Find where the given text appears and provide that cell's center as [X, Y] coordinate. 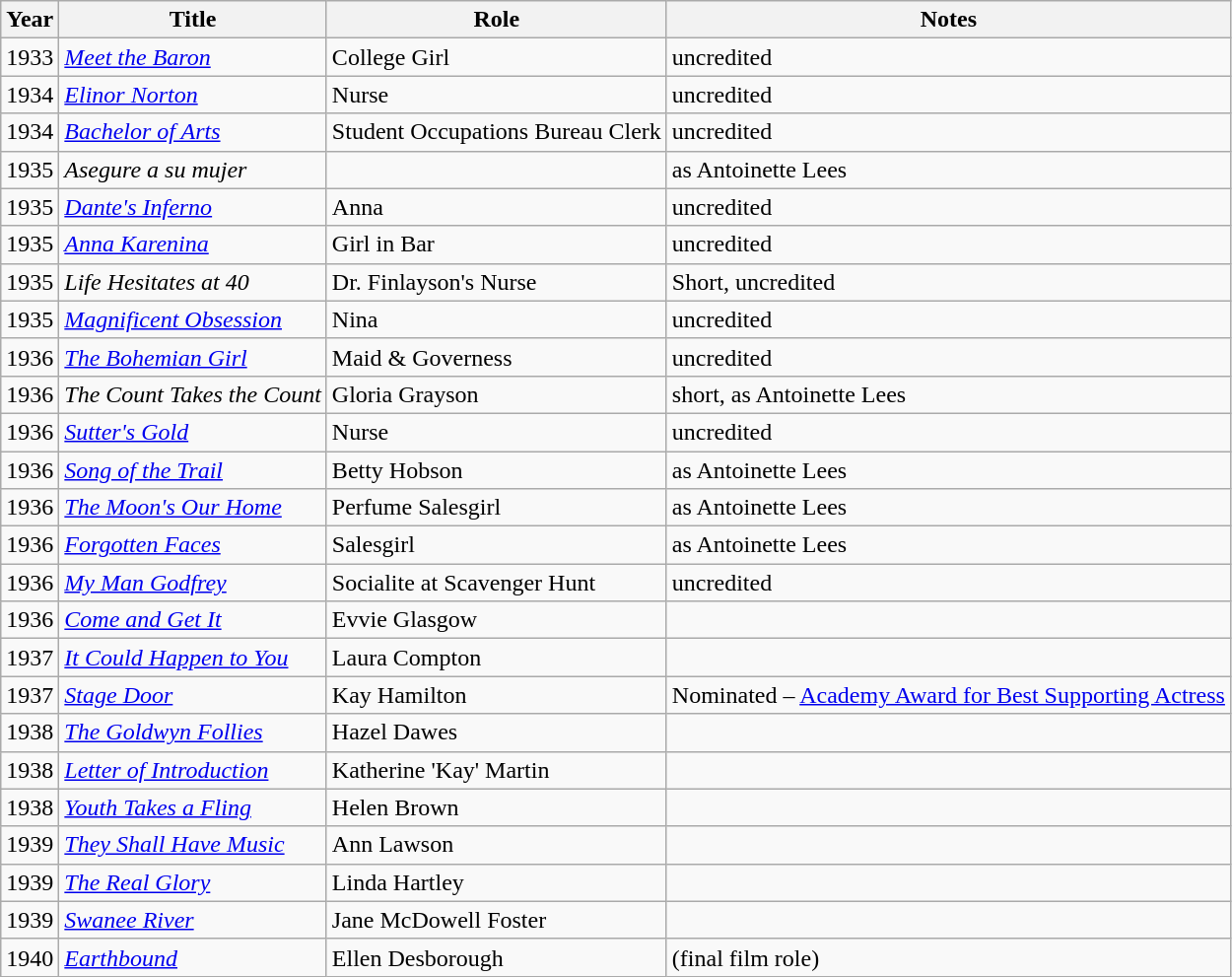
Song of the Trail [193, 470]
Student Occupations Bureau Clerk [497, 132]
Asegure a su mujer [193, 170]
Title [193, 20]
Letter of Introduction [193, 770]
Youth Takes a Fling [193, 807]
Betty Hobson [497, 470]
College Girl [497, 57]
Hazel Dawes [497, 733]
Perfume Salesgirl [497, 508]
Gloria Grayson [497, 394]
It Could Happen to You [193, 658]
The Count Takes the Count [193, 394]
Life Hesitates at 40 [193, 282]
Helen Brown [497, 807]
Katherine 'Kay' Martin [497, 770]
Kay Hamilton [497, 695]
Girl in Bar [497, 244]
Dante's Inferno [193, 207]
Notes [948, 20]
The Goldwyn Follies [193, 733]
The Real Glory [193, 882]
Laura Compton [497, 658]
Maid & Governess [497, 357]
Salesgirl [497, 545]
Magnificent Obsession [193, 319]
Anna [497, 207]
Ann Lawson [497, 845]
Forgotten Faces [193, 545]
They Shall Have Music [193, 845]
Jane McDowell Foster [497, 920]
Year [30, 20]
Ellen Desborough [497, 957]
Earthbound [193, 957]
Meet the Baron [193, 57]
Dr. Finlayson's Nurse [497, 282]
Stage Door [193, 695]
1933 [30, 57]
Anna Karenina [193, 244]
1940 [30, 957]
Role [497, 20]
The Bohemian Girl [193, 357]
Come and Get It [193, 620]
Short, uncredited [948, 282]
Elinor Norton [193, 95]
Evvie Glasgow [497, 620]
Bachelor of Arts [193, 132]
The Moon's Our Home [193, 508]
Swanee River [193, 920]
Nina [497, 319]
Nominated – Academy Award for Best Supporting Actress [948, 695]
short, as Antoinette Lees [948, 394]
Socialite at Scavenger Hunt [497, 583]
My Man Godfrey [193, 583]
Linda Hartley [497, 882]
(final film role) [948, 957]
Sutter's Gold [193, 432]
